From the cell containing the given text, extract its center point as [x, y] coordinate. 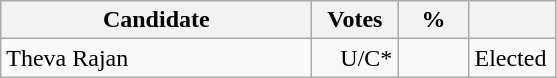
U/C* [355, 58]
Votes [355, 20]
Elected [512, 58]
Theva Rajan [156, 58]
Candidate [156, 20]
% [434, 20]
